Pinpoint the cell where the given text exists, returning its [X, Y] midpoint coordinate. 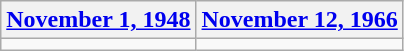
November 12, 1966 [300, 20]
November 1, 1948 [98, 20]
